Return the [x, y] coordinate for the center point of the cell that contains the specified text.  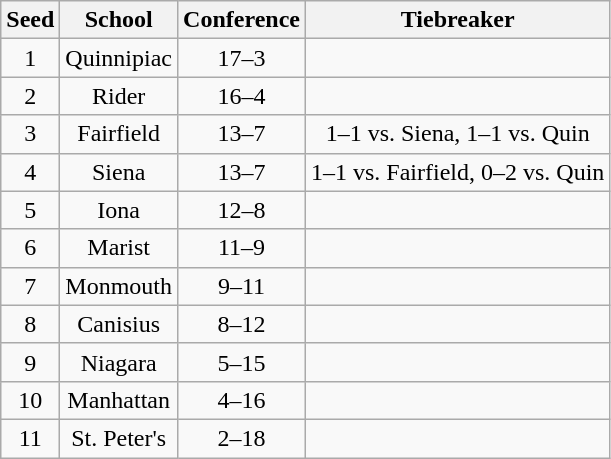
2 [30, 96]
7 [30, 286]
St. Peter's [119, 438]
Quinnipiac [119, 58]
4 [30, 172]
Rider [119, 96]
4–16 [242, 400]
2–18 [242, 438]
Canisius [119, 324]
6 [30, 248]
16–4 [242, 96]
School [119, 20]
8 [30, 324]
Conference [242, 20]
12–8 [242, 210]
Monmouth [119, 286]
Siena [119, 172]
9–11 [242, 286]
Seed [30, 20]
Fairfield [119, 134]
Tiebreaker [457, 20]
Marist [119, 248]
1 [30, 58]
8–12 [242, 324]
10 [30, 400]
9 [30, 362]
1–1 vs. Fairfield, 0–2 vs. Quin [457, 172]
5–15 [242, 362]
17–3 [242, 58]
1–1 vs. Siena, 1–1 vs. Quin [457, 134]
3 [30, 134]
Niagara [119, 362]
5 [30, 210]
11–9 [242, 248]
11 [30, 438]
Iona [119, 210]
Manhattan [119, 400]
